Return [X, Y] of the center of cell containing provided text 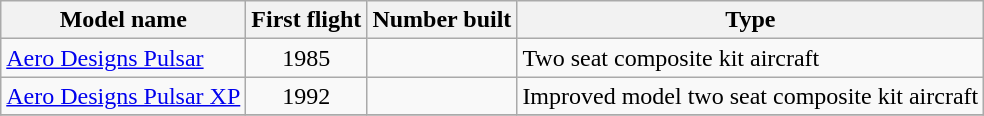
1985 [306, 58]
Number built [442, 20]
Aero Designs Pulsar [124, 58]
First flight [306, 20]
Aero Designs Pulsar XP [124, 96]
1992 [306, 96]
Type [750, 20]
Model name [124, 20]
Two seat composite kit aircraft [750, 58]
Improved model two seat composite kit aircraft [750, 96]
